Pinpoint the cell where the given text exists, returning its [x, y] midpoint coordinate. 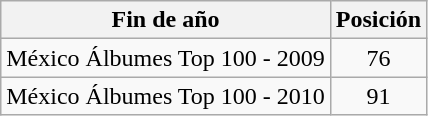
Posición [378, 20]
76 [378, 58]
México Álbumes Top 100 - 2009 [166, 58]
91 [378, 96]
México Álbumes Top 100 - 2010 [166, 96]
Fin de año [166, 20]
